Determine the [x, y] coordinate at the center of the cell enclosing the given text.  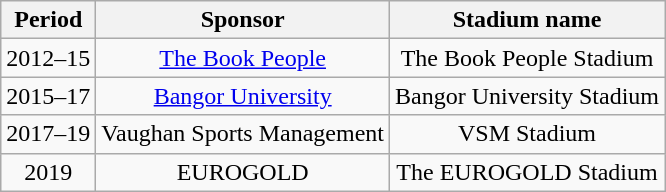
2019 [48, 172]
The Book People Stadium [526, 58]
VSM Stadium [526, 134]
Period [48, 20]
The EUROGOLD Stadium [526, 172]
2015–17 [48, 96]
Stadium name [526, 20]
The Book People [243, 58]
2012–15 [48, 58]
Sponsor [243, 20]
EUROGOLD [243, 172]
2017–19 [48, 134]
Bangor University Stadium [526, 96]
Bangor University [243, 96]
Vaughan Sports Management [243, 134]
